Provide the [x, y] coordinate of the cell's center where the given text is located.  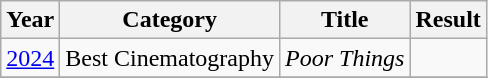
2024 [30, 58]
Title [345, 20]
Result [448, 20]
Poor Things [345, 58]
Category [170, 20]
Year [30, 20]
Best Cinematography [170, 58]
